Capture the cell that displays the provided text and extract its [x, y] central coordinate. 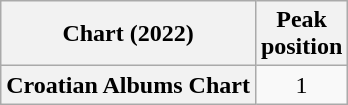
Chart (2022) [128, 34]
Croatian Albums Chart [128, 85]
Peakposition [301, 34]
1 [301, 85]
